Pinpoint the cell where the given text exists, returning its [x, y] midpoint coordinate. 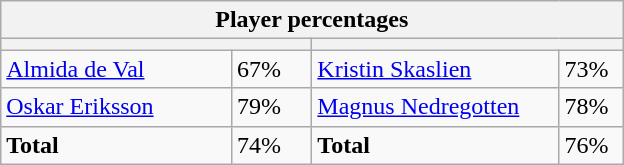
Kristin Skaslien [436, 69]
67% [272, 69]
79% [272, 107]
78% [591, 107]
Magnus Nedregotten [436, 107]
76% [591, 145]
73% [591, 69]
Player percentages [312, 20]
Oskar Eriksson [116, 107]
74% [272, 145]
Almida de Val [116, 69]
